Locate the cell with the specified text and output its (x, y) center coordinate. 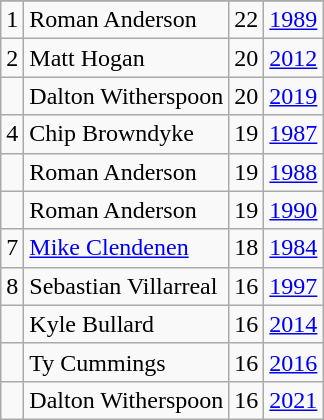
2012 (294, 58)
1989 (294, 20)
Mike Clendenen (126, 248)
Kyle Bullard (126, 324)
8 (12, 286)
18 (246, 248)
2021 (294, 400)
2016 (294, 362)
1 (12, 20)
2014 (294, 324)
1984 (294, 248)
1988 (294, 172)
Matt Hogan (126, 58)
4 (12, 134)
2 (12, 58)
2019 (294, 96)
1990 (294, 210)
Ty Cummings (126, 362)
Sebastian Villarreal (126, 286)
Chip Browndyke (126, 134)
7 (12, 248)
1987 (294, 134)
1997 (294, 286)
22 (246, 20)
